Detect which cell encompasses the target text, then output its (x, y) center coordinate. 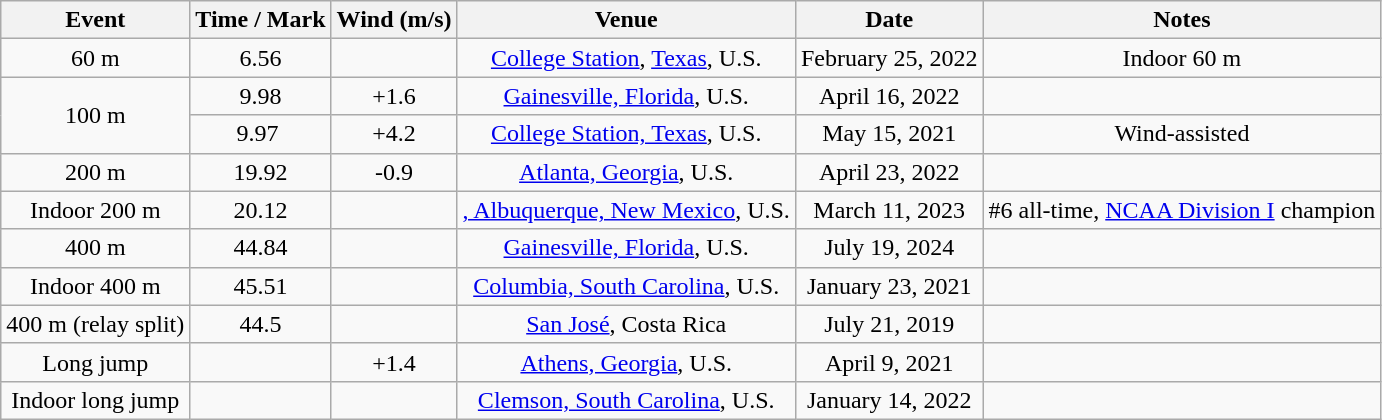
April 16, 2022 (889, 96)
20.12 (260, 210)
9.97 (260, 134)
-0.9 (394, 172)
44.84 (260, 248)
44.5 (260, 324)
January 23, 2021 (889, 286)
Notes (1182, 20)
400 m (relay split) (96, 324)
#6 all-time, NCAA Division I champion (1182, 210)
Wind (m/s) (394, 20)
9.98 (260, 96)
+4.2 (394, 134)
100 m (96, 115)
Wind-assisted (1182, 134)
+1.4 (394, 362)
July 21, 2019 (889, 324)
Athens, Georgia, U.S. (626, 362)
January 14, 2022 (889, 400)
Venue (626, 20)
Clemson, South Carolina, U.S. (626, 400)
Date (889, 20)
Time / Mark (260, 20)
Indoor 200 m (96, 210)
60 m (96, 58)
Indoor long jump (96, 400)
Long jump (96, 362)
March 11, 2023 (889, 210)
, Albuquerque, New Mexico, U.S. (626, 210)
San José, Costa Rica (626, 324)
Columbia, South Carolina, U.S. (626, 286)
Indoor 400 m (96, 286)
6.56 (260, 58)
February 25, 2022 (889, 58)
May 15, 2021 (889, 134)
Atlanta, Georgia, U.S. (626, 172)
45.51 (260, 286)
200 m (96, 172)
April 9, 2021 (889, 362)
July 19, 2024 (889, 248)
19.92 (260, 172)
Event (96, 20)
Indoor 60 m (1182, 58)
400 m (96, 248)
April 23, 2022 (889, 172)
+1.6 (394, 96)
